Search for the cell housing the specified text and yield its [X, Y] center coordinate. 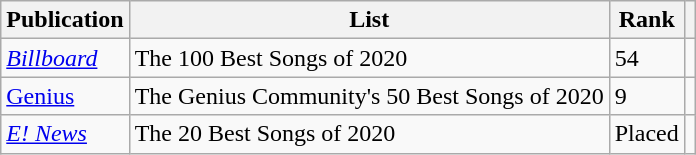
E! News [65, 134]
Publication [65, 20]
9 [646, 96]
Billboard [65, 58]
54 [646, 58]
The Genius Community's 50 Best Songs of 2020 [369, 96]
The 100 Best Songs of 2020 [369, 58]
List [369, 20]
Placed [646, 134]
The 20 Best Songs of 2020 [369, 134]
Genius [65, 96]
Rank [646, 20]
